Scan for the cell matching the given text and deliver its [x, y] coordinate at center. 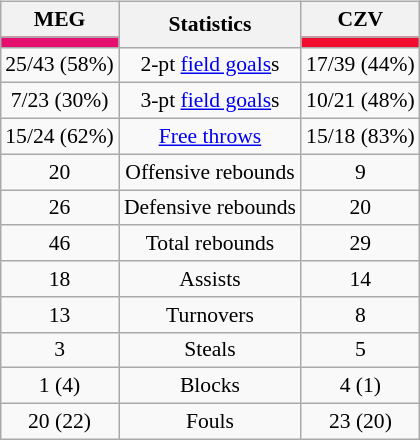
CZV [360, 19]
10/21 (48%) [360, 101]
8 [360, 314]
Total rebounds [210, 243]
3-pt field goalss [210, 101]
18 [60, 279]
26 [60, 208]
Statistics [210, 24]
29 [360, 243]
Fouls [210, 421]
Assists [210, 279]
1 (4) [60, 386]
Free throws [210, 136]
9 [360, 172]
13 [60, 314]
14 [360, 279]
25/43 (58%) [60, 65]
2-pt field goalss [210, 65]
Offensive rebounds [210, 172]
20 (22) [60, 421]
23 (20) [360, 421]
Defensive rebounds [210, 208]
46 [60, 243]
Steals [210, 350]
7/23 (30%) [60, 101]
15/18 (83%) [360, 136]
5 [360, 350]
3 [60, 350]
MEG [60, 19]
Blocks [210, 386]
4 (1) [360, 386]
15/24 (62%) [60, 136]
17/39 (44%) [360, 65]
Turnovers [210, 314]
